Detect which cell encompasses the target text, then output its (x, y) center coordinate. 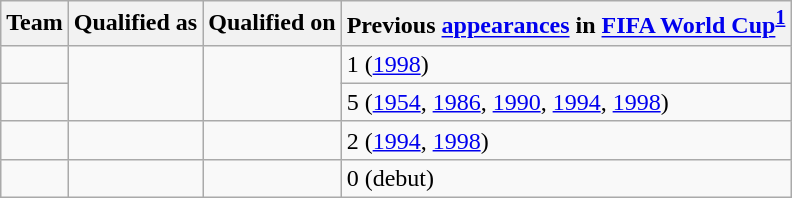
Team (35, 24)
5 (1954, 1986, 1990, 1994, 1998) (566, 102)
1 (1998) (566, 64)
Qualified as (135, 24)
2 (1994, 1998) (566, 140)
0 (debut) (566, 178)
Qualified on (272, 24)
Previous appearances in FIFA World Cup1 (566, 24)
